Detect which cell encompasses the target text, then output its (X, Y) center coordinate. 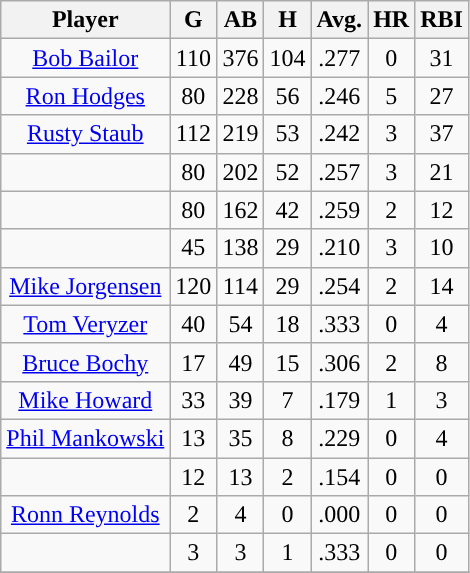
219 (240, 134)
10 (442, 248)
27 (442, 96)
.154 (340, 477)
HR (392, 20)
120 (194, 286)
Bob Bailor (86, 58)
37 (442, 134)
112 (194, 134)
138 (240, 248)
.277 (340, 58)
33 (194, 400)
35 (240, 438)
.000 (340, 515)
.210 (340, 248)
42 (288, 210)
Bruce Bochy (86, 362)
Rusty Staub (86, 134)
39 (240, 400)
.259 (340, 210)
114 (240, 286)
31 (442, 58)
Ron Hodges (86, 96)
RBI (442, 20)
.242 (340, 134)
53 (288, 134)
5 (392, 96)
162 (240, 210)
40 (194, 324)
228 (240, 96)
17 (194, 362)
Player (86, 20)
202 (240, 172)
.254 (340, 286)
Mike Howard (86, 400)
H (288, 20)
376 (240, 58)
52 (288, 172)
14 (442, 286)
Ronn Reynolds (86, 515)
104 (288, 58)
.246 (340, 96)
Avg. (340, 20)
18 (288, 324)
.229 (340, 438)
.257 (340, 172)
54 (240, 324)
Tom Veryzer (86, 324)
21 (442, 172)
Phil Mankowski (86, 438)
AB (240, 20)
45 (194, 248)
G (194, 20)
Mike Jorgensen (86, 286)
110 (194, 58)
7 (288, 400)
.179 (340, 400)
.306 (340, 362)
56 (288, 96)
15 (288, 362)
49 (240, 362)
